Pinpoint the cell where the given text exists, returning its [X, Y] midpoint coordinate. 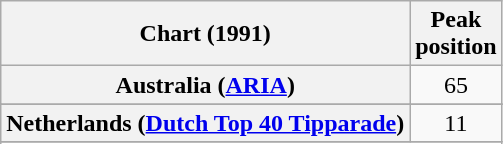
Chart (1991) [206, 34]
11 [456, 123]
65 [456, 85]
Peakposition [456, 34]
Australia (ARIA) [206, 85]
Netherlands (Dutch Top 40 Tipparade) [206, 123]
